Capture the cell that displays the provided text and extract its [x, y] central coordinate. 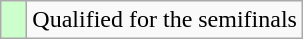
Qualified for the semifinals [165, 20]
